Search for the cell housing the specified text and yield its [X, Y] center coordinate. 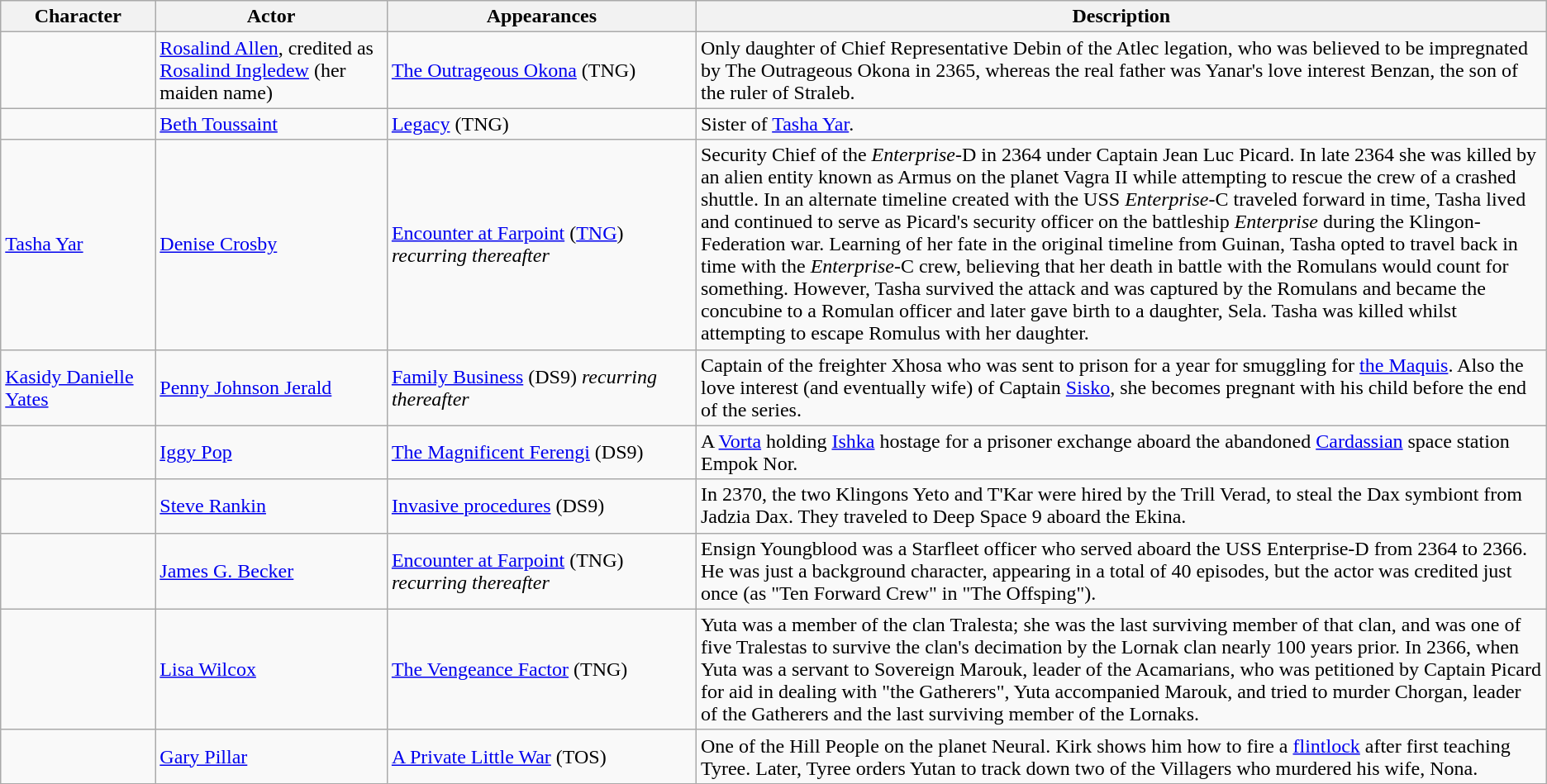
Denise Crosby [271, 245]
Tasha Yar [78, 245]
Rosalind Allen, credited as Rosalind Ingledew (her maiden name) [271, 70]
A Vorta holding Ishka hostage for a prisoner exchange aboard the abandoned Cardassian space station Empok Nor. [1121, 453]
Invasive procedures (DS9) [541, 506]
Encounter at Farpoint (TNG) recurring thereafter [541, 245]
Description [1121, 17]
Gary Pillar [271, 757]
Encounter at Farpoint (TNG)recurring thereafter [541, 571]
Steve Rankin [271, 506]
Family Business (DS9) recurring thereafter [541, 387]
Character [78, 17]
The Vengeance Factor (TNG) [541, 669]
A Private Little War (TOS) [541, 757]
The Outrageous Okona (TNG) [541, 70]
Sister of Tasha Yar. [1121, 124]
Legacy (TNG) [541, 124]
The Magnificent Ferengi (DS9) [541, 453]
Iggy Pop [271, 453]
Kasidy Danielle Yates [78, 387]
James G. Becker [271, 571]
Actor [271, 17]
Penny Johnson Jerald [271, 387]
Appearances [541, 17]
Beth Toussaint [271, 124]
Lisa Wilcox [271, 669]
